Find where the given text appears and provide that cell's center as [x, y] coordinate. 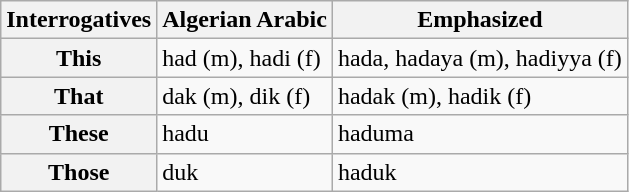
dak (m), dik (f) [245, 96]
Emphasized [480, 20]
These [79, 134]
Those [79, 172]
had (m), hadi (f) [245, 58]
duk [245, 172]
Interrogatives [79, 20]
hada, hadaya (m), hadiyya (f) [480, 58]
Algerian Arabic [245, 20]
haduma [480, 134]
That [79, 96]
hadu [245, 134]
haduk [480, 172]
hadak (m), hadik (f) [480, 96]
This [79, 58]
